For the text-containing cell, return its midpoint in [X, Y] coordinate format. 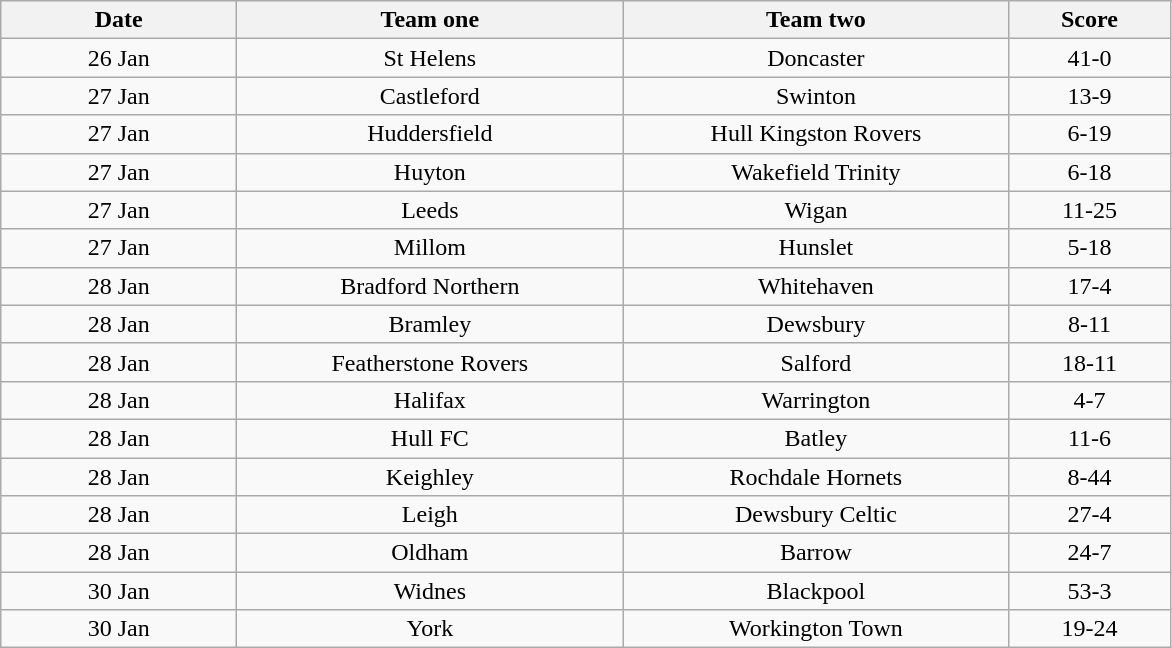
Bramley [430, 324]
Hunslet [816, 248]
Doncaster [816, 58]
Huddersfield [430, 134]
Workington Town [816, 629]
Team one [430, 20]
Warrington [816, 400]
Dewsbury [816, 324]
Bradford Northern [430, 286]
Castleford [430, 96]
26 Jan [119, 58]
6-19 [1090, 134]
Blackpool [816, 591]
27-4 [1090, 515]
4-7 [1090, 400]
17-4 [1090, 286]
Oldham [430, 553]
53-3 [1090, 591]
19-24 [1090, 629]
8-11 [1090, 324]
Whitehaven [816, 286]
11-6 [1090, 438]
6-18 [1090, 172]
Featherstone Rovers [430, 362]
St Helens [430, 58]
Huyton [430, 172]
Swinton [816, 96]
Keighley [430, 477]
Score [1090, 20]
Leigh [430, 515]
Date [119, 20]
13-9 [1090, 96]
Salford [816, 362]
Dewsbury Celtic [816, 515]
Widnes [430, 591]
24-7 [1090, 553]
8-44 [1090, 477]
Batley [816, 438]
Barrow [816, 553]
Wigan [816, 210]
Team two [816, 20]
Hull Kingston Rovers [816, 134]
11-25 [1090, 210]
Hull FC [430, 438]
Millom [430, 248]
Leeds [430, 210]
Wakefield Trinity [816, 172]
41-0 [1090, 58]
Halifax [430, 400]
18-11 [1090, 362]
Rochdale Hornets [816, 477]
5-18 [1090, 248]
York [430, 629]
